Detect which cell encompasses the target text, then output its (x, y) center coordinate. 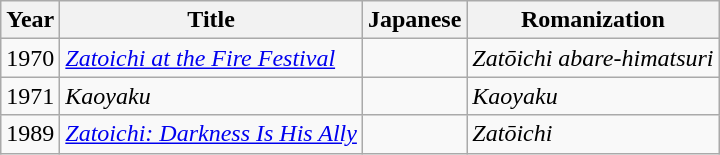
Year (30, 20)
1970 (30, 58)
Title (212, 20)
Zatoichi at the Fire Festival (212, 58)
1989 (30, 134)
Japanese (414, 20)
Romanization (593, 20)
Zatōichi (593, 134)
Zatōichi abare-himatsuri (593, 58)
1971 (30, 96)
Zatoichi: Darkness Is His Ally (212, 134)
